Find where the given text appears and provide that cell's center as [x, y] coordinate. 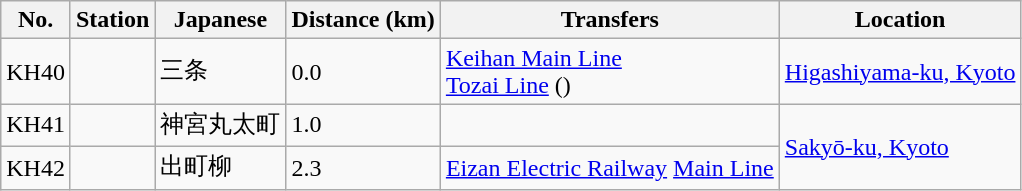
KH40 [36, 72]
Higashiyama-ku, Kyoto [900, 72]
0.0 [363, 72]
Sakyō-ku, Kyoto [900, 146]
出町柳 [220, 168]
KH42 [36, 168]
Station [112, 20]
No. [36, 20]
Japanese [220, 20]
1.0 [363, 126]
三条 [220, 72]
Eizan Electric Railway Main Line [610, 168]
Distance (km) [363, 20]
Transfers [610, 20]
KH41 [36, 126]
Location [900, 20]
2.3 [363, 168]
神宮丸太町 [220, 126]
Keihan Main Line Tozai Line () [610, 72]
